Output the [X, Y] coordinate of the center of the cell containing the given text.  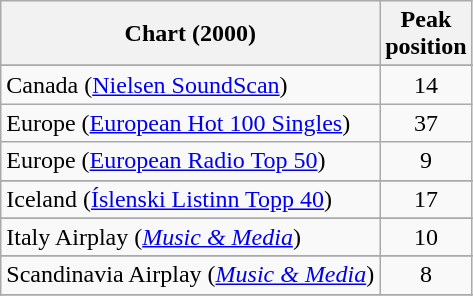
37 [426, 123]
9 [426, 161]
Scandinavia Airplay (Music & Media) [190, 275]
Iceland (Íslenski Listinn Topp 40) [190, 199]
10 [426, 237]
Europe (European Radio Top 50) [190, 161]
17 [426, 199]
Peakposition [426, 34]
Europe (European Hot 100 Singles) [190, 123]
Italy Airplay (Music & Media) [190, 237]
8 [426, 275]
Canada (Nielsen SoundScan) [190, 85]
14 [426, 85]
Chart (2000) [190, 34]
